Search for the cell housing the specified text and yield its [x, y] center coordinate. 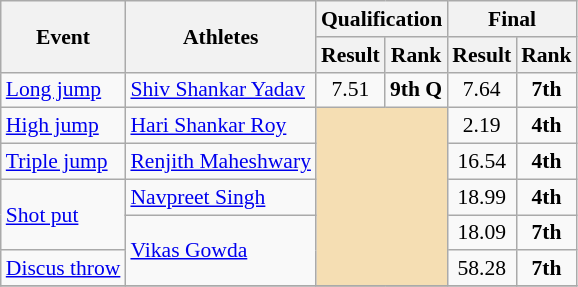
Event [64, 36]
Shiv Shankar Yadav [220, 90]
16.54 [482, 162]
Hari Shankar Roy [220, 126]
Triple jump [64, 162]
High jump [64, 126]
7.64 [482, 90]
Final [512, 19]
Vikas Gowda [220, 250]
7.51 [350, 90]
Qualification [382, 19]
2.19 [482, 126]
18.99 [482, 197]
18.09 [482, 233]
Navpreet Singh [220, 197]
58.28 [482, 269]
9th Q [416, 90]
Athletes [220, 36]
Renjith Maheshwary [220, 162]
Long jump [64, 90]
Shot put [64, 214]
Discus throw [64, 269]
